Return [X, Y] of the center of cell containing provided text 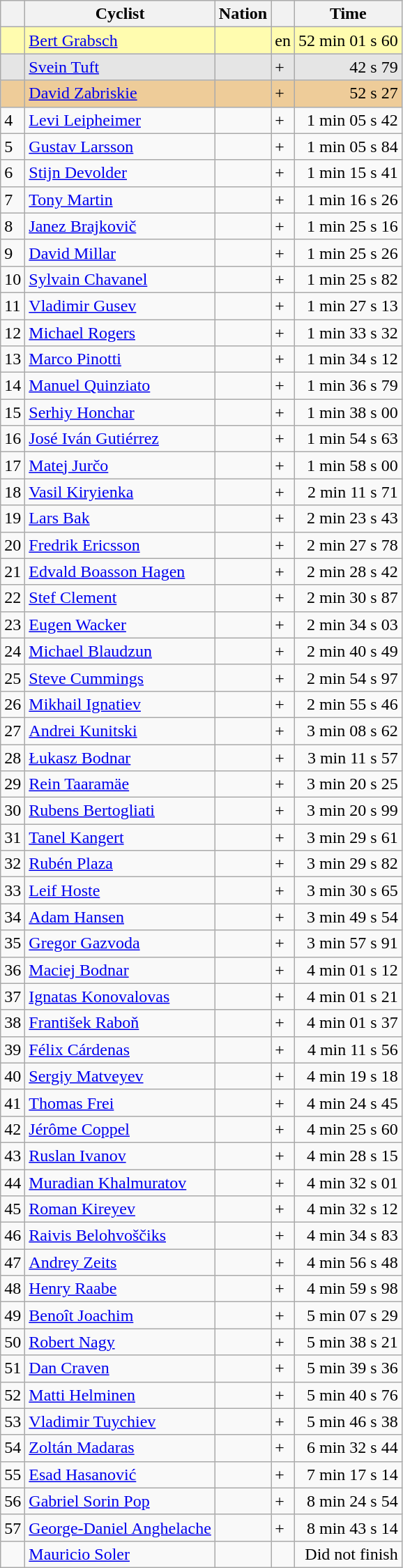
Steve Cummings [120, 678]
Mauricio Soler [120, 1554]
24 [13, 651]
5 min 46 s 38 [348, 1421]
8 min 24 s 54 [348, 1501]
52 s 27 [348, 94]
1 min 05 s 84 [348, 147]
51 [13, 1368]
Robert Nagy [120, 1342]
1 min 25 s 16 [348, 226]
1 min 58 s 00 [348, 465]
David Zabriskie [120, 94]
16 [13, 439]
21 [13, 572]
32 [13, 864]
37 [13, 996]
Did not finish [348, 1554]
4 min 01 s 37 [348, 1023]
Levi Leipheimer [120, 120]
1 min 33 s 32 [348, 333]
8 [13, 226]
Time [348, 14]
Muradian Khalmuratov [120, 1183]
1 min 36 s 79 [348, 386]
4 min 25 s 60 [348, 1129]
1 min 34 s 12 [348, 359]
31 [13, 837]
Tony Martin [120, 200]
4 min 24 s 45 [348, 1103]
1 min 15 s 41 [348, 173]
2 min 34 s 03 [348, 625]
Gustav Larsson [120, 147]
6 min 32 s 44 [348, 1448]
4 min 01 s 12 [348, 970]
33 [13, 890]
30 [13, 811]
Vasil Kiryienka [120, 492]
Sergiy Matveyev [120, 1076]
Gregor Gazvoda [120, 943]
2 min 40 s 49 [348, 651]
46 [13, 1236]
2 min 27 s 78 [348, 545]
4 min 32 s 12 [348, 1209]
4 min 28 s 15 [348, 1156]
Rubén Plaza [120, 864]
5 [13, 147]
Lars Bak [120, 518]
11 [13, 306]
Jérôme Coppel [120, 1129]
Łukasz Bodnar [120, 757]
Henry Raabe [120, 1289]
2 min 30 s 87 [348, 598]
Stijn Devolder [120, 173]
22 [13, 598]
José Iván Gutiérrez [120, 439]
2 min 54 s 97 [348, 678]
Matej Jurčo [120, 465]
48 [13, 1289]
19 [13, 518]
3 min 29 s 61 [348, 837]
en [283, 40]
42 [13, 1129]
25 [13, 678]
3 min 49 s 54 [348, 917]
23 [13, 625]
3 min 57 s 91 [348, 943]
1 min 27 s 13 [348, 306]
50 [13, 1342]
Fredrik Ericsson [120, 545]
Esad Hasanović [120, 1474]
Michael Rogers [120, 333]
55 [13, 1474]
41 [13, 1103]
Edvald Boasson Hagen [120, 572]
Mikhail Ignatiev [120, 704]
George-Daniel Anghelache [120, 1528]
Vladimir Gusev [120, 306]
Nation [243, 14]
52 [13, 1395]
5 min 40 s 76 [348, 1395]
Eugen Wacker [120, 625]
27 [13, 731]
47 [13, 1262]
Rein Taaramäe [120, 784]
4 min 19 s 18 [348, 1076]
44 [13, 1183]
39 [13, 1050]
13 [13, 359]
4 min 32 s 01 [348, 1183]
1 min 05 s 42 [348, 120]
3 min 30 s 65 [348, 890]
9 [13, 253]
5 min 39 s 36 [348, 1368]
1 min 25 s 26 [348, 253]
54 [13, 1448]
7 min 17 s 14 [348, 1474]
4 min 11 s 56 [348, 1050]
Janez Brajkovič [120, 226]
34 [13, 917]
3 min 11 s 57 [348, 757]
Serhiy Honchar [120, 412]
Bert Grabsch [120, 40]
Andrey Zeits [120, 1262]
7 [13, 200]
29 [13, 784]
38 [13, 1023]
Leif Hoste [120, 890]
52 min 01 s 60 [348, 40]
18 [13, 492]
Ignatas Konovalovas [120, 996]
10 [13, 279]
26 [13, 704]
Félix Cárdenas [120, 1050]
2 min 28 s 42 [348, 572]
49 [13, 1315]
Tanel Kangert [120, 837]
Dan Craven [120, 1368]
57 [13, 1528]
4 min 01 s 21 [348, 996]
Rubens Bertogliati [120, 811]
Sylvain Chavanel [120, 279]
Cyclist [120, 14]
Gabriel Sorin Pop [120, 1501]
15 [13, 412]
4 min 59 s 98 [348, 1289]
1 min 25 s 82 [348, 279]
3 min 29 s 82 [348, 864]
4 [13, 120]
Adam Hansen [120, 917]
3 min 08 s 62 [348, 731]
53 [13, 1421]
Michael Blaudzun [120, 651]
4 min 56 s 48 [348, 1262]
František Raboň [120, 1023]
56 [13, 1501]
28 [13, 757]
8 min 43 s 14 [348, 1528]
Roman Kireyev [120, 1209]
2 min 55 s 46 [348, 704]
43 [13, 1156]
2 min 11 s 71 [348, 492]
5 min 38 s 21 [348, 1342]
40 [13, 1076]
17 [13, 465]
45 [13, 1209]
42 s 79 [348, 67]
David Millar [120, 253]
1 min 38 s 00 [348, 412]
4 min 34 s 83 [348, 1236]
Manuel Quinziato [120, 386]
Raivis Belohvoščiks [120, 1236]
3 min 20 s 99 [348, 811]
35 [13, 943]
14 [13, 386]
6 [13, 173]
20 [13, 545]
5 min 07 s 29 [348, 1315]
12 [13, 333]
Svein Tuft [120, 67]
36 [13, 970]
Vladimir Tuychiev [120, 1421]
1 min 16 s 26 [348, 200]
Stef Clement [120, 598]
2 min 23 s 43 [348, 518]
Marco Pinotti [120, 359]
Benoît Joachim [120, 1315]
Ruslan Ivanov [120, 1156]
Maciej Bodnar [120, 970]
Matti Helminen [120, 1395]
3 min 20 s 25 [348, 784]
Zoltán Madaras [120, 1448]
1 min 54 s 63 [348, 439]
Thomas Frei [120, 1103]
Andrei Kunitski [120, 731]
